Identify which cell holds the provided text, then report its (x, y) central coordinate. 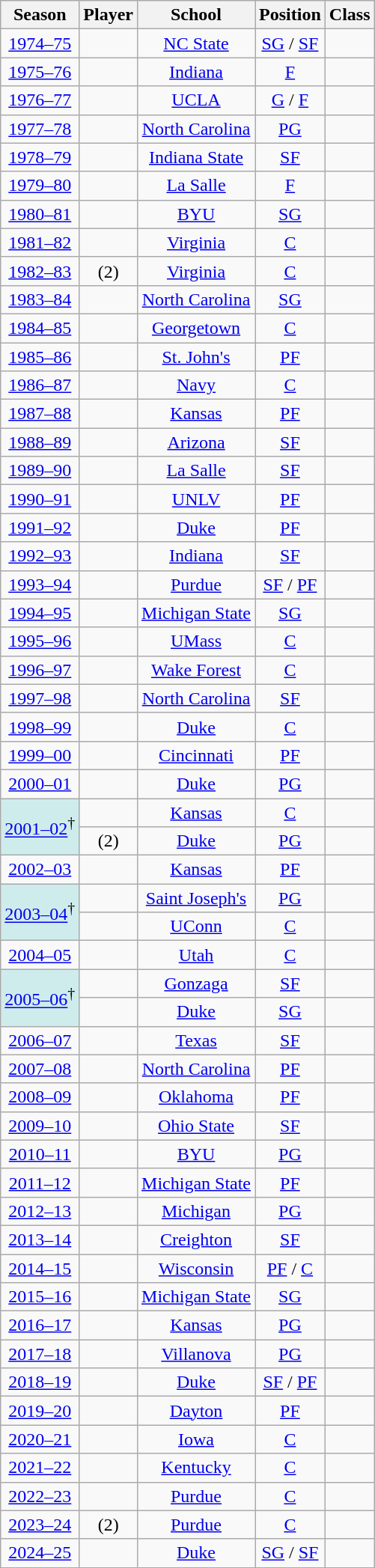
Indiana State (196, 157)
1981–82 (40, 242)
2000–01 (40, 784)
1996–97 (40, 670)
1986–87 (40, 385)
2004–05 (40, 955)
1999–00 (40, 755)
Arizona (196, 442)
UNLV (196, 499)
1989–90 (40, 471)
2007–08 (40, 1069)
2010–11 (40, 1154)
2009–10 (40, 1126)
Navy (196, 385)
2018–19 (40, 1382)
UMass (196, 641)
St. John's (196, 357)
2017–18 (40, 1354)
2016–17 (40, 1326)
2012–13 (40, 1211)
2023–24 (40, 1525)
1980–81 (40, 214)
1987–88 (40, 414)
2001–02† (40, 826)
2003–04† (40, 912)
Wake Forest (196, 670)
UCLA (196, 100)
Kentucky (196, 1468)
Utah (196, 955)
2020–21 (40, 1439)
1984–85 (40, 328)
1985–86 (40, 357)
Season (40, 15)
Player (109, 15)
Villanova (196, 1354)
Iowa (196, 1439)
Class (350, 15)
2006–07 (40, 1040)
2005–06† (40, 998)
Dayton (196, 1411)
1982–83 (40, 271)
2014–15 (40, 1269)
Wisconsin (196, 1269)
2013–14 (40, 1239)
1979–80 (40, 186)
Saint Joseph's (196, 898)
2019–20 (40, 1411)
Ohio State (196, 1126)
2015–16 (40, 1297)
1995–96 (40, 641)
1988–89 (40, 442)
Cincinnati (196, 755)
NC State (196, 43)
1998–99 (40, 727)
PF / C (290, 1269)
Creighton (196, 1239)
1992–93 (40, 556)
1977–78 (40, 129)
2002–03 (40, 870)
School (196, 15)
1976–77 (40, 100)
2008–09 (40, 1097)
1991–92 (40, 528)
Oklahoma (196, 1097)
Position (290, 15)
2022–23 (40, 1496)
1997–98 (40, 698)
1983–84 (40, 299)
Michigan (196, 1211)
Texas (196, 1040)
Georgetown (196, 328)
2024–25 (40, 1553)
Gonzaga (196, 983)
1993–94 (40, 585)
G / F (290, 100)
UConn (196, 927)
2011–12 (40, 1183)
1978–79 (40, 157)
1994–95 (40, 613)
2021–22 (40, 1468)
1975–76 (40, 72)
1990–91 (40, 499)
1974–75 (40, 43)
